Detect which cell encompasses the target text, then output its [x, y] center coordinate. 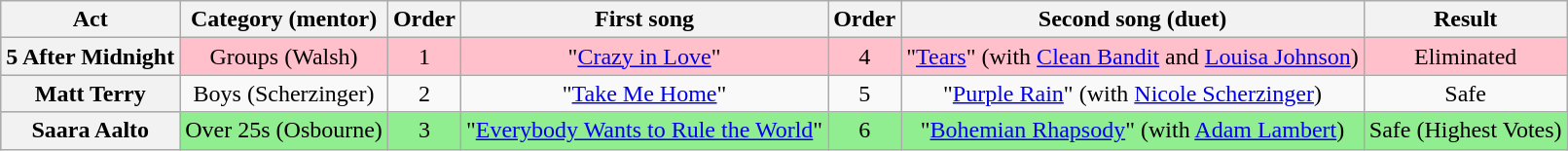
Safe (Highest Votes) [1466, 131]
"Take Me Home" [644, 94]
Saara Aalto [91, 131]
"Purple Rain" (with Nicole Scherzinger) [1133, 94]
First song [644, 19]
Eliminated [1466, 57]
4 [864, 57]
1 [424, 57]
"Bohemian Rhapsody" (with Adam Lambert) [1133, 131]
2 [424, 94]
Category (mentor) [284, 19]
Over 25s (Osbourne) [284, 131]
3 [424, 131]
Groups (Walsh) [284, 57]
5 After Midnight [91, 57]
"Everybody Wants to Rule the World" [644, 131]
"Tears" (with Clean Bandit and Louisa Johnson) [1133, 57]
"Crazy in Love" [644, 57]
Matt Terry [91, 94]
Second song (duet) [1133, 19]
Safe [1466, 94]
Result [1466, 19]
Boys (Scherzinger) [284, 94]
5 [864, 94]
6 [864, 131]
Act [91, 19]
